Provide the (x, y) coordinate of the cell's center where the given text is located.  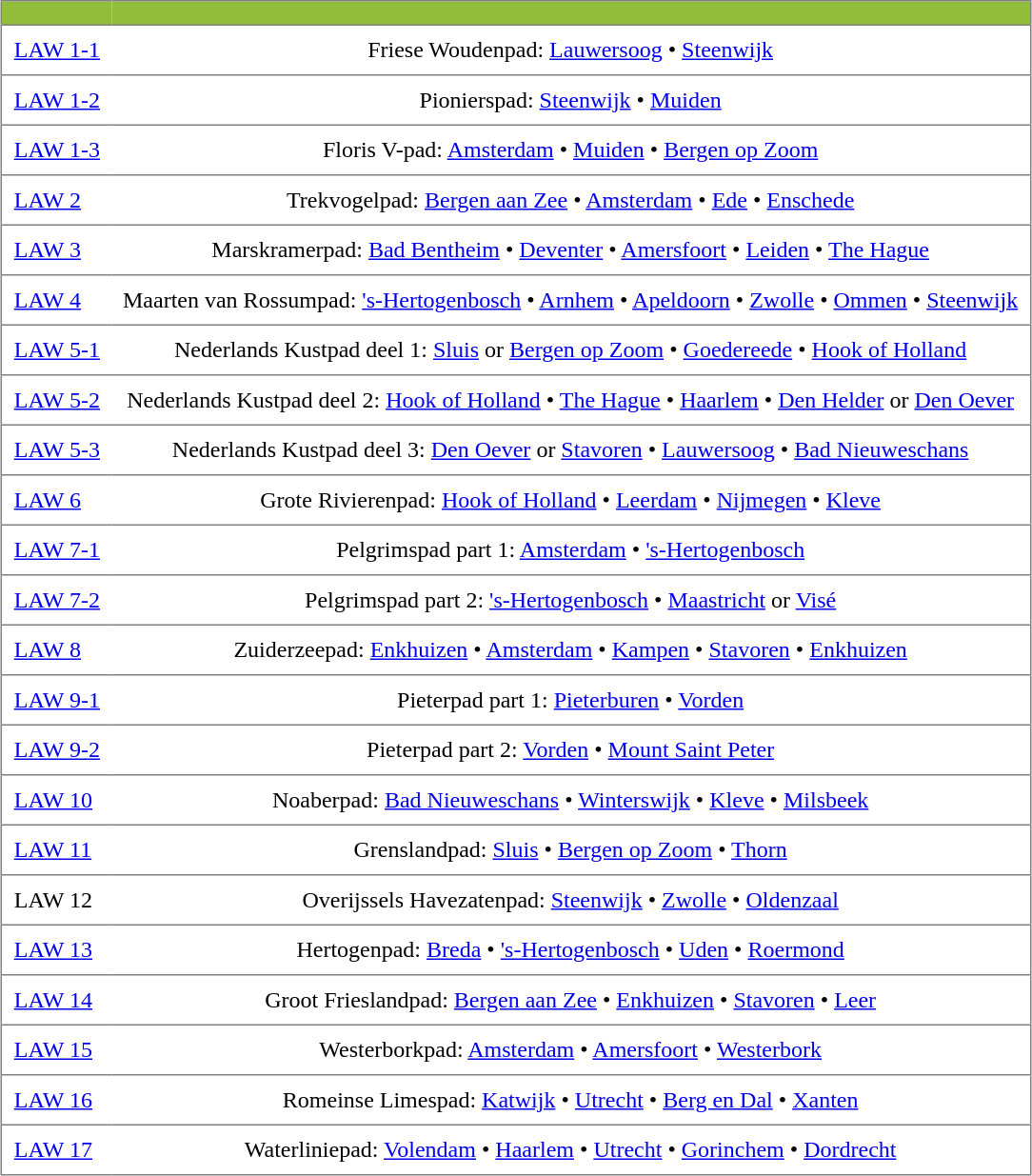
Pieterpad part 1: Pieterburen • Vorden (571, 700)
Nederlands Kustpad deel 2: Hook of Holland • The Hague • Haarlem • Den Helder or Den Oever (571, 400)
Westerborkpad: Amsterdam • Amersfoort • Westerbork (571, 1049)
LAW 10 (57, 800)
Overijssels Havezatenpad: Steenwijk • Zwolle • Oldenzaal (571, 900)
LAW 15 (57, 1049)
LAW 16 (57, 1100)
Zuiderzeepad: Enkhuizen • Amsterdam • Kampen • Stavoren • Enkhuizen (571, 649)
Nederlands Kustpad deel 1: Sluis or Bergen op Zoom • Goedereede • Hook of Holland (571, 349)
Pionierspad: Steenwijk • Muiden (571, 100)
LAW 1-2 (57, 100)
Grenslandpad: Sluis • Bergen op Zoom • Thorn (571, 849)
LAW 8 (57, 649)
LAW 7-2 (57, 600)
LAW 5-2 (57, 400)
Waterliniepad: Volendam • Haarlem • Utrecht • Gorinchem • Dordrecht (571, 1149)
Friese Woudenpad: Lauwersoog • Steenwijk (571, 50)
Grote Rivierenpad: Hook of Holland • Leerdam • Nijmegen • Kleve (571, 500)
Marskramerpad: Bad Bentheim • Deventer • Amersfoort • Leiden • The Hague (571, 249)
LAW 12 (57, 900)
LAW 1-1 (57, 50)
LAW 5-1 (57, 349)
LAW 17 (57, 1149)
Trekvogelpad: Bergen aan Zee • Amsterdam • Ede • Enschede (571, 200)
LAW 7-1 (57, 549)
LAW 5-3 (57, 449)
LAW 14 (57, 1000)
LAW 11 (57, 849)
LAW 1-3 (57, 149)
LAW 6 (57, 500)
LAW 13 (57, 949)
LAW 9-1 (57, 700)
Pieterpad part 2: Vorden • Mount Saint Peter (571, 749)
LAW 9-2 (57, 749)
Pelgrimspad part 1: Amsterdam • 's-Hertogenbosch (571, 549)
LAW 4 (57, 300)
Noaberpad: Bad Nieuweschans • Winterswijk • Kleve • Milsbeek (571, 800)
LAW 3 (57, 249)
Floris V-pad: Amsterdam • Muiden • Bergen op Zoom (571, 149)
Groot Frieslandpad: Bergen aan Zee • Enkhuizen • Stavoren • Leer (571, 1000)
Maarten van Rossumpad: 's-Hertogenbosch • Arnhem • Apeldoorn • Zwolle • Ommen • Steenwijk (571, 300)
Pelgrimspad part 2: 's-Hertogenbosch • Maastricht or Visé (571, 600)
Romeinse Limespad: Katwijk • Utrecht • Berg en Dal • Xanten (571, 1100)
Hertogenpad: Breda • 's-Hertogenbosch • Uden • Roermond (571, 949)
LAW 2 (57, 200)
Nederlands Kustpad deel 3: Den Oever or Stavoren • Lauwersoog • Bad Nieuweschans (571, 449)
